Extract the [x, y] coordinate from the center of the cell holding the provided text.  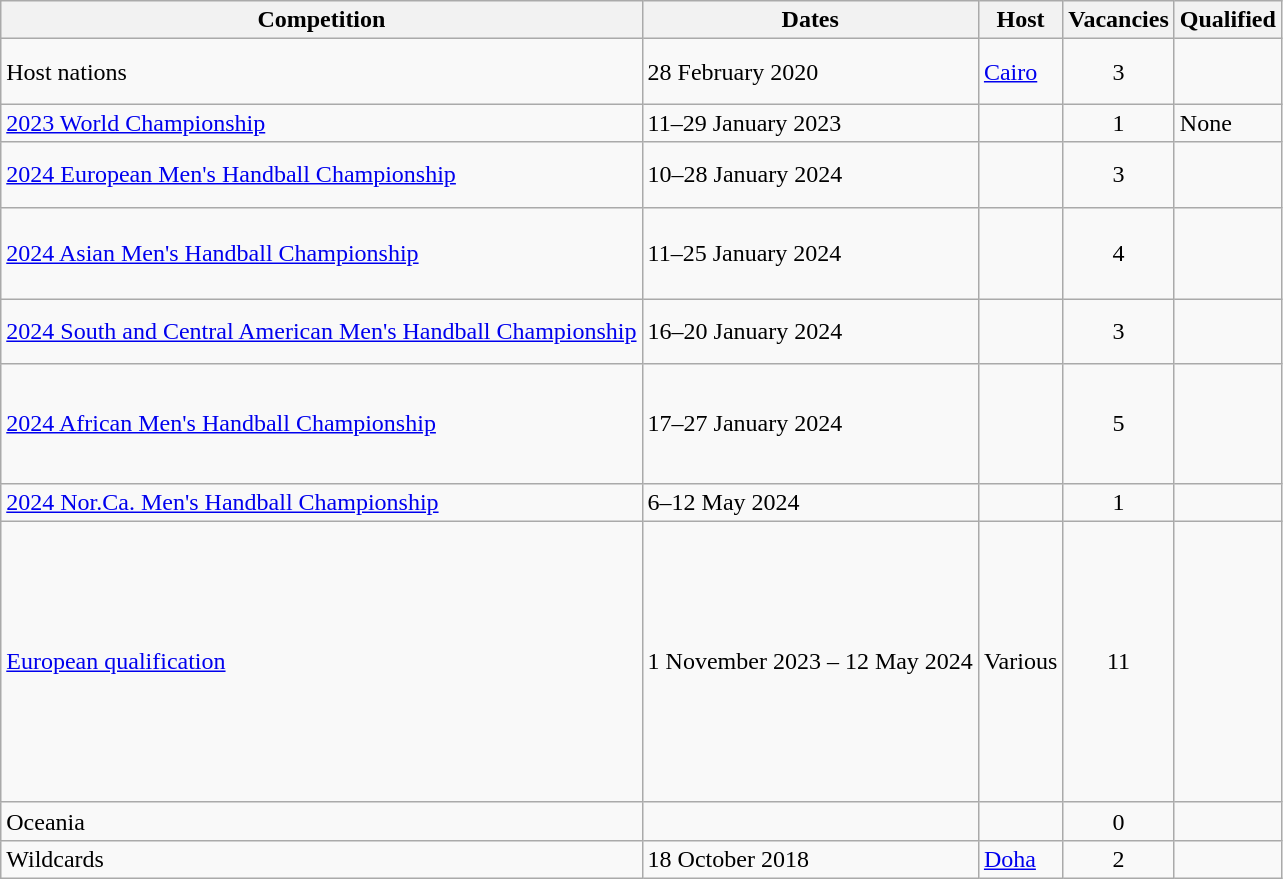
None [1228, 123]
Vacancies [1119, 20]
Wildcards [322, 859]
2024 South and Central American Men's Handball Championship [322, 332]
Host [1020, 20]
Oceania [322, 821]
28 February 2020 [810, 72]
Cairo [1020, 72]
Doha [1020, 859]
Various [1020, 662]
0 [1119, 821]
Host nations [322, 72]
2024 Nor.Ca. Men's Handball Championship [322, 502]
2024 Asian Men's Handball Championship [322, 253]
11–25 January 2024 [810, 253]
2024 European Men's Handball Championship [322, 174]
2 [1119, 859]
11–29 January 2023 [810, 123]
5 [1119, 424]
European qualification [322, 662]
1 November 2023 – 12 May 2024 [810, 662]
18 October 2018 [810, 859]
2023 World Championship [322, 123]
16–20 January 2024 [810, 332]
Qualified [1228, 20]
11 [1119, 662]
4 [1119, 253]
Dates [810, 20]
2024 African Men's Handball Championship [322, 424]
6–12 May 2024 [810, 502]
Competition [322, 20]
10–28 January 2024 [810, 174]
17–27 January 2024 [810, 424]
